Output the (X, Y) coordinate of the center of the cell containing the given text.  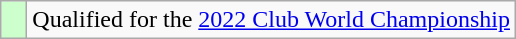
Qualified for the 2022 Club World Championship (272, 20)
